Scan for the cell matching the given text and deliver its (X, Y) coordinate at center. 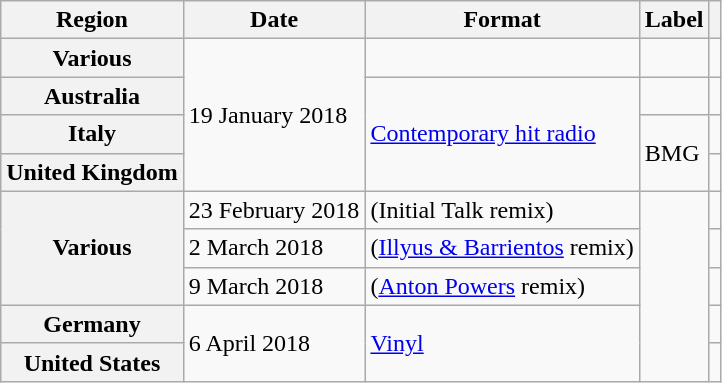
(Initial Talk remix) (502, 210)
Region (92, 20)
(Illyus & Barrientos remix) (502, 248)
Date (274, 20)
19 January 2018 (274, 115)
United States (92, 362)
Vinyl (502, 343)
United Kingdom (92, 172)
BMG (674, 153)
6 April 2018 (274, 343)
2 March 2018 (274, 248)
Label (674, 20)
Germany (92, 324)
(Anton Powers remix) (502, 286)
Contemporary hit radio (502, 134)
23 February 2018 (274, 210)
9 March 2018 (274, 286)
Australia (92, 96)
Italy (92, 134)
Format (502, 20)
